Determine the [x, y] coordinate at the center of the cell enclosing the given text.  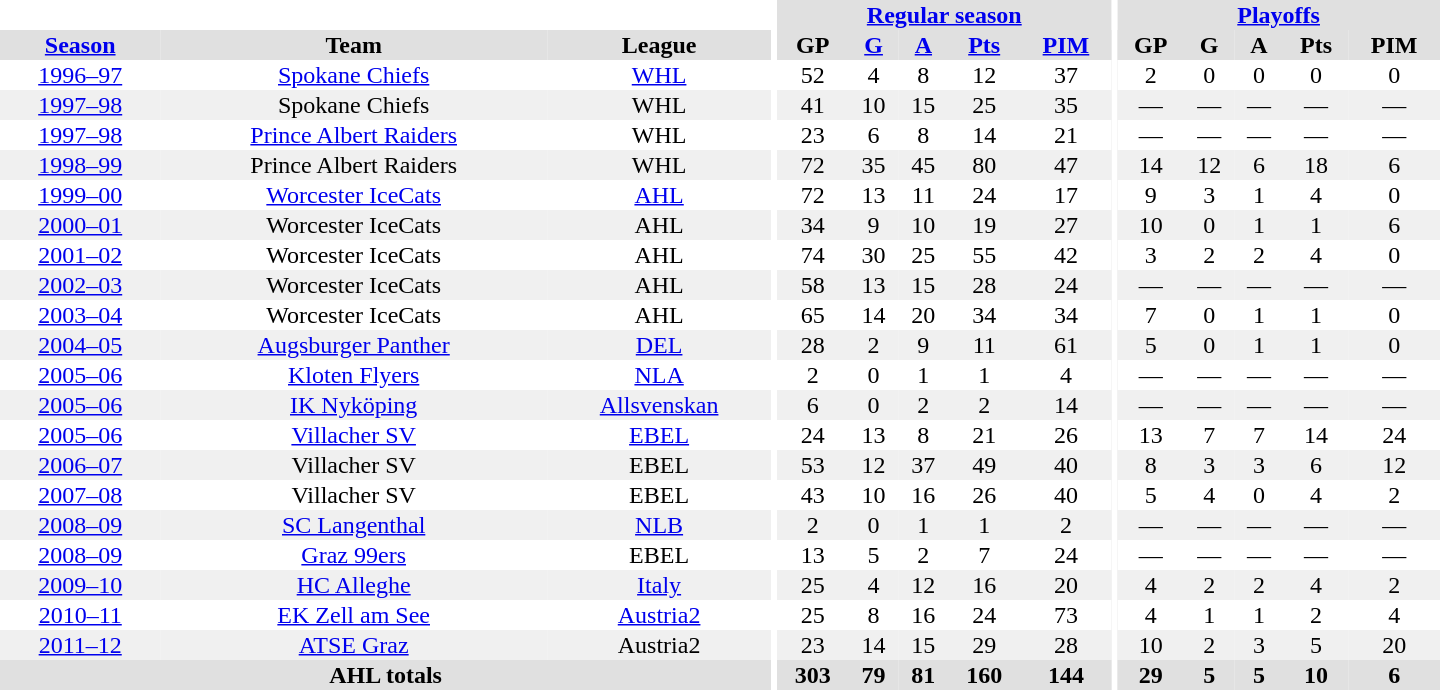
49 [984, 465]
DEL [659, 345]
160 [984, 675]
43 [813, 495]
81 [923, 675]
53 [813, 465]
2004–05 [80, 345]
61 [1066, 345]
2007–08 [80, 495]
Kloten Flyers [354, 375]
74 [813, 255]
17 [1066, 195]
NLA [659, 375]
2001–02 [80, 255]
1999–00 [80, 195]
80 [984, 165]
HC Alleghe [354, 585]
47 [1066, 165]
58 [813, 285]
Team [354, 45]
2003–04 [80, 315]
2002–03 [80, 285]
NLB [659, 525]
1998–99 [80, 165]
Season [80, 45]
52 [813, 75]
SC Langenthal [354, 525]
2000–01 [80, 225]
2006–07 [80, 465]
AHL totals [386, 675]
19 [984, 225]
2011–12 [80, 645]
Playoffs [1278, 15]
EK Zell am See [354, 615]
1996–97 [80, 75]
303 [813, 675]
League [659, 45]
2009–10 [80, 585]
79 [874, 675]
Italy [659, 585]
18 [1316, 165]
45 [923, 165]
30 [874, 255]
Allsvenskan [659, 405]
Regular season [944, 15]
Graz 99ers [354, 555]
65 [813, 315]
55 [984, 255]
27 [1066, 225]
ATSE Graz [354, 645]
144 [1066, 675]
2010–11 [80, 615]
41 [813, 105]
Augsburger Panther [354, 345]
IK Nyköping [354, 405]
42 [1066, 255]
73 [1066, 615]
